Detect which cell encompasses the target text, then output its [X, Y] center coordinate. 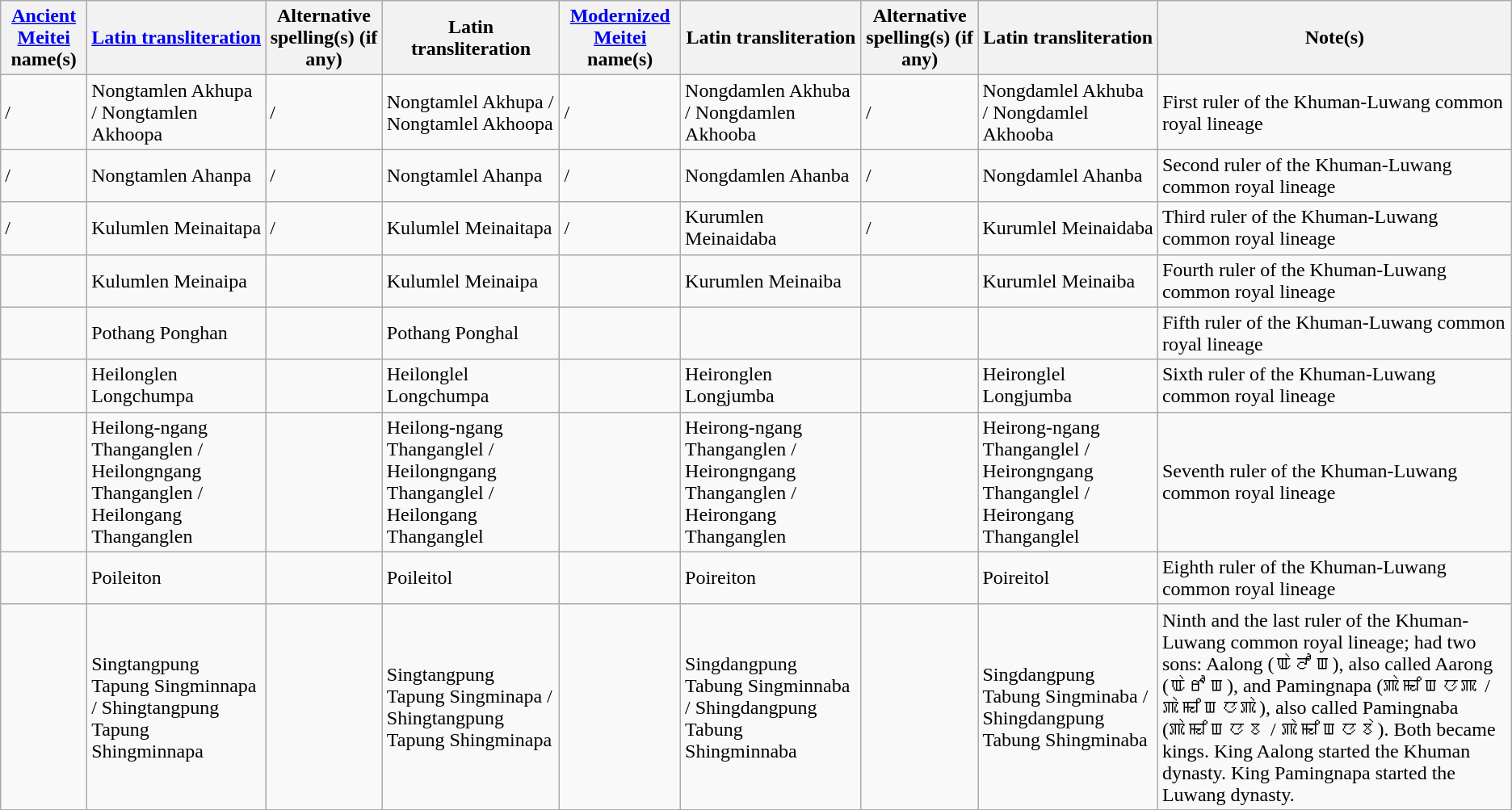
Heilonglen Longchumpa [176, 386]
Kurumlel Meinaidaba [1068, 228]
Third ruler of the Khuman-Luwang common royal lineage [1334, 228]
Pothang Ponghal [471, 333]
Nongtamlen Ahanpa [176, 176]
Nongdamlen Akhuba / Nongdamlen Akhooba [771, 112]
Heilonglel Longchumpa [471, 386]
Nongdamlen Ahanba [771, 176]
Kulumlen Meinaipa [176, 281]
Heirong-ngang Thanganglen / Heirongngang Thanganglen / Heirongang Thanganglen [771, 481]
Heilong-ngang Thanganglen / Heilongngang Thanganglen / Heilongang Thanganglen [176, 481]
Fifth ruler of the Khuman-Luwang common royal lineage [1334, 333]
Ancient Meitei name(s) [44, 38]
Singdangpung Tabung Singminaba / Shingdangpung Tabung Shingminaba [1068, 707]
Nongdamlel Akhuba / Nongdamlel Akhooba [1068, 112]
Heironglel Longjumba [1068, 386]
First ruler of the Khuman-Luwang common royal lineage [1334, 112]
Nongtamlel Ahanpa [471, 176]
Heirong-ngang Thanganglel / Heirongngang Thanganglel / Heirongang Thanganglel [1068, 481]
Singdangpung Tabung Singminnaba / Shingdangpung Tabung Shingminnaba [771, 707]
Nongtamlen Akhupa / Nongtamlen Akhoopa [176, 112]
Sixth ruler of the Khuman-Luwang common royal lineage [1334, 386]
Kulumlel Meinaipa [471, 281]
Fourth ruler of the Khuman-Luwang common royal lineage [1334, 281]
Kurumlen Meinaidaba [771, 228]
Heironglen Longjumba [771, 386]
Poileiton [176, 578]
Nongtamlel Akhupa / Nongtamlel Akhoopa [471, 112]
Kulumlen Meinaitapa [176, 228]
Poireiton [771, 578]
Singtangpung Tapung Singminapa / Shingtangpung Tapung Shingminapa [471, 707]
Modernized Meitei name(s) [620, 38]
Poireitol [1068, 578]
Kulumlel Meinaitapa [471, 228]
Kurumlen Meinaiba [771, 281]
Pothang Ponghan [176, 333]
Seventh ruler of the Khuman-Luwang common royal lineage [1334, 481]
Note(s) [1334, 38]
Kurumlel Meinaiba [1068, 281]
Singtangpung Tapung Singminnapa / Shingtangpung Tapung Shingminnapa [176, 707]
Eighth ruler of the Khuman-Luwang common royal lineage [1334, 578]
Heilong-ngang Thanganglel / Heilongngang Thanganglel / Heilongang Thanganglel [471, 481]
Second ruler of the Khuman-Luwang common royal lineage [1334, 176]
Poileitol [471, 578]
Nongdamlel Ahanba [1068, 176]
